For the text-containing cell, return its midpoint in (x, y) coordinate format. 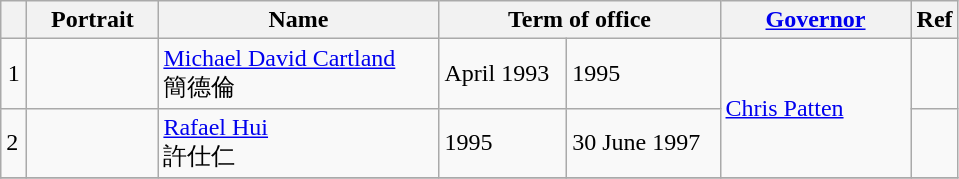
2 (14, 143)
Michael David Cartland簡德倫 (298, 74)
Rafael Hui許仕仁 (298, 143)
1 (14, 74)
Term of office (580, 20)
April 1993 (503, 74)
Ref (934, 20)
Governor (816, 20)
Portrait (92, 20)
Chris Patten (816, 108)
Name (298, 20)
30 June 1997 (644, 143)
